Provide the (x, y) coordinate of the cell's center where the given text is located.  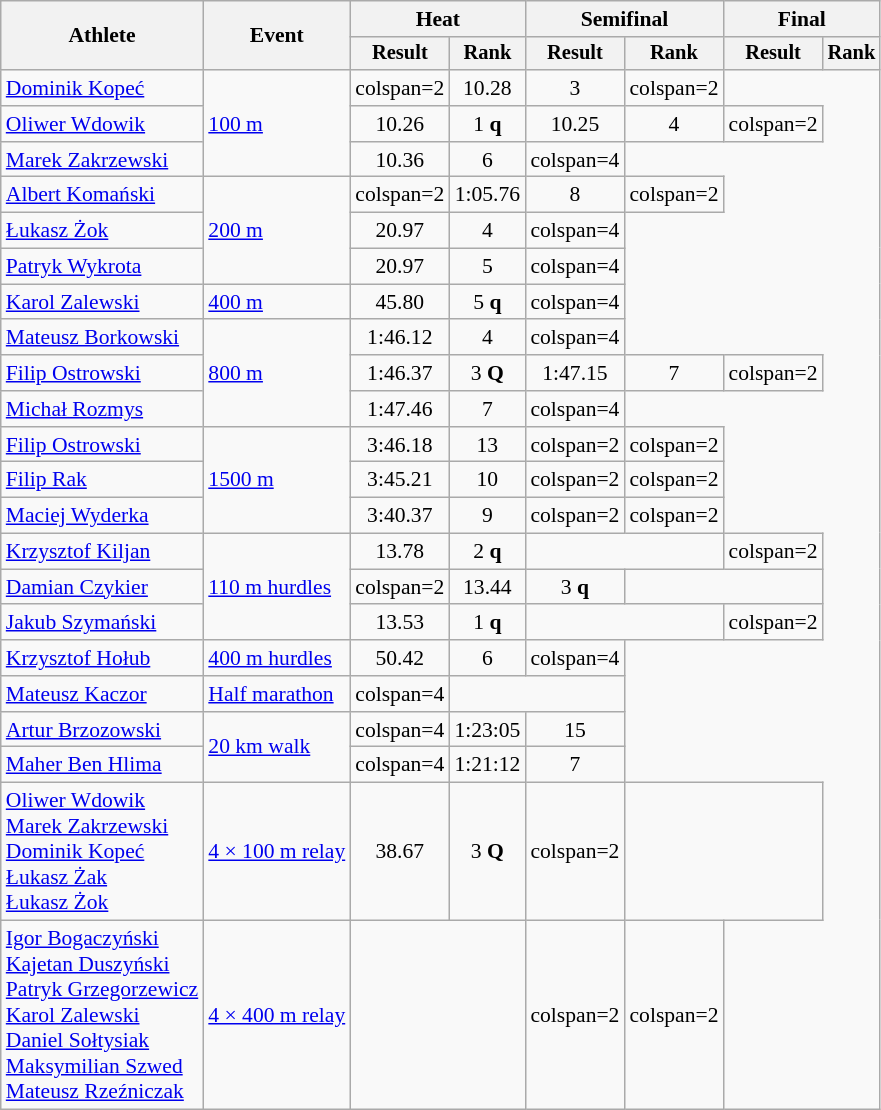
1:47.46 (400, 409)
3:40.37 (400, 516)
15 (574, 730)
Filip Rak (102, 480)
50.42 (400, 658)
Łukasz Żok (102, 231)
Albert Komański (102, 195)
1:46.12 (400, 338)
Krzysztof Hołub (102, 658)
400 m hurdles (276, 658)
Maher Ben Hlima (102, 765)
1:23:05 (487, 730)
3 (574, 88)
8 (574, 195)
Jakub Szymański (102, 623)
4 × 100 m relay (276, 852)
4 × 400 m relay (276, 1016)
Heat (438, 19)
1:46.37 (400, 373)
38.67 (400, 852)
Marek Zakrzewski (102, 160)
Michał Rozmys (102, 409)
100 m (276, 124)
Semifinal (624, 19)
13.44 (487, 587)
10.36 (400, 160)
800 m (276, 374)
10 (487, 480)
Oliwer Wdowik Marek Zakrzewski Dominik Kopeć Łukasz ŻakŁukasz Żok (102, 852)
3 q (574, 587)
Karol Zalewski (102, 302)
5 q (487, 302)
Mateusz Borkowski (102, 338)
Igor Bogaczyński Kajetan Duszyński Patryk Grzegorzewicz Karol ZalewskiDaniel SołtysiakMaksymilian SzwedMateusz Rzeźniczak (102, 1016)
9 (487, 516)
1:47.15 (574, 373)
3:46.18 (400, 445)
10.26 (400, 124)
13.53 (400, 623)
200 m (276, 230)
1500 m (276, 480)
Event (276, 36)
10.25 (574, 124)
1:21:12 (487, 765)
Oliwer Wdowik (102, 124)
Half marathon (276, 694)
Damian Czykier (102, 587)
Maciej Wyderka (102, 516)
13 (487, 445)
20 km walk (276, 748)
3:45.21 (400, 480)
Mateusz Kaczor (102, 694)
Patryk Wykrota (102, 267)
Artur Brzozowski (102, 730)
400 m (276, 302)
Final (802, 19)
Athlete (102, 36)
110 m hurdles (276, 588)
5 (487, 267)
45.80 (400, 302)
Krzysztof Kiljan (102, 552)
Dominik Kopeć (102, 88)
13.78 (400, 552)
2 q (487, 552)
1:05.76 (487, 195)
10.28 (487, 88)
